Return (X, Y) of the center of cell containing provided text 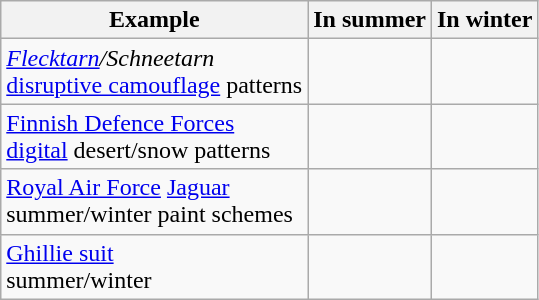
Ghillie suitsummer/winter (154, 266)
Flecktarn/Schneetarndisruptive camouflage patterns (154, 72)
Example (154, 20)
In winter (484, 20)
Finnish Defence Forcesdigital desert/snow patterns (154, 136)
Royal Air Force Jaguarsummer/winter paint schemes (154, 202)
In summer (370, 20)
